Extract the (X, Y) coordinate from the center of the cell holding the provided text.  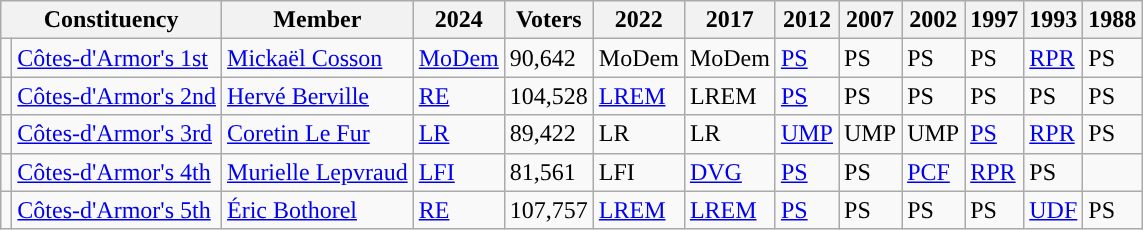
2002 (934, 20)
Member (318, 20)
Côtes-d'Armor's 1st (117, 58)
PCF (934, 172)
Côtes-d'Armor's 4th (117, 172)
Côtes-d'Armor's 3rd (117, 134)
2007 (870, 20)
DVG (730, 172)
1988 (1112, 20)
1993 (1054, 20)
104,528 (548, 96)
UDF (1054, 210)
89,422 (548, 134)
2017 (730, 20)
Constituency (112, 20)
2024 (458, 20)
Voters (548, 20)
107,757 (548, 210)
2012 (806, 20)
90,642 (548, 58)
Hervé Berville (318, 96)
Côtes-d'Armor's 5th (117, 210)
Éric Bothorel (318, 210)
1997 (994, 20)
Mickaël Cosson (318, 58)
2022 (638, 20)
Côtes-d'Armor's 2nd (117, 96)
Murielle Lepvraud (318, 172)
Coretin Le Fur (318, 134)
81,561 (548, 172)
